Locate the cell with the specified text and output its [X, Y] center coordinate. 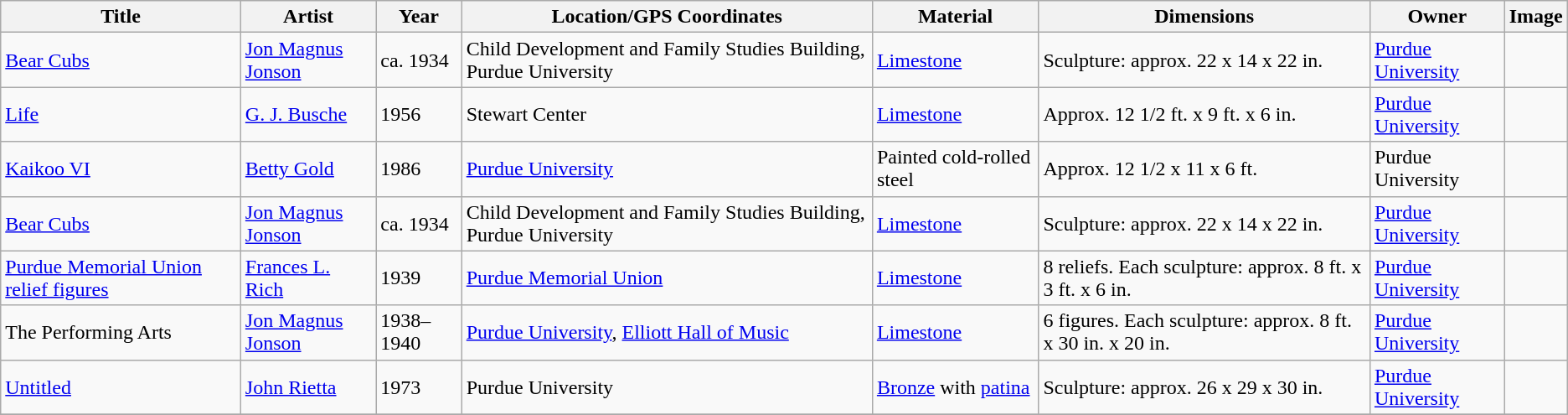
John Rietta [308, 387]
Owner [1437, 17]
1973 [419, 387]
Approx. 12 1/2 x 11 x 6 ft. [1204, 169]
Untitled [121, 387]
Betty Gold [308, 169]
Material [955, 17]
Year [419, 17]
6 figures. Each sculpture: approx. 8 ft. x 30 in. x 20 in. [1204, 332]
Bronze with patina [955, 387]
Image [1536, 17]
Stewart Center [667, 114]
Artist [308, 17]
8 reliefs. Each sculpture: approx. 8 ft. x 3 ft. x 6 in. [1204, 278]
Dimensions [1204, 17]
Location/GPS Coordinates [667, 17]
Purdue Memorial Union [667, 278]
The Performing Arts [121, 332]
Frances L. Rich [308, 278]
Purdue University, Elliott Hall of Music [667, 332]
Purdue Memorial Union relief figures [121, 278]
Life [121, 114]
Approx. 12 1/2 ft. x 9 ft. x 6 in. [1204, 114]
Sculpture: approx. 26 x 29 x 30 in. [1204, 387]
1939 [419, 278]
1956 [419, 114]
1938–1940 [419, 332]
Title [121, 17]
Kaikoo VI [121, 169]
G. J. Busche [308, 114]
Painted cold-rolled steel [955, 169]
1986 [419, 169]
